Return [x, y] of the center of cell containing provided text 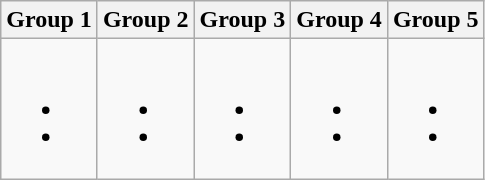
Group 5 [436, 20]
Group 4 [340, 20]
Group 2 [146, 20]
Group 3 [242, 20]
Group 1 [50, 20]
